For the text-containing cell, return its midpoint in [x, y] coordinate format. 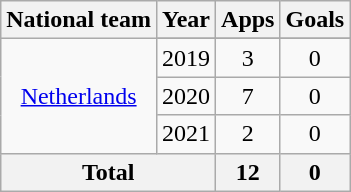
Netherlands [79, 96]
3 [248, 58]
2020 [186, 96]
2 [248, 134]
2021 [186, 134]
12 [248, 172]
Year [186, 20]
Total [108, 172]
Apps [248, 20]
7 [248, 96]
2019 [186, 58]
Goals [315, 20]
National team [79, 20]
